Determine the (X, Y) coordinate at the center of the cell enclosing the given text.  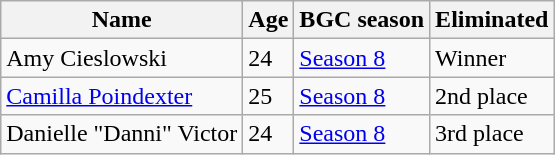
Age (268, 20)
2nd place (492, 96)
3rd place (492, 134)
Name (122, 20)
25 (268, 96)
Camilla Poindexter (122, 96)
BGC season (362, 20)
Danielle "Danni" Victor (122, 134)
Winner (492, 58)
Amy Cieslowski (122, 58)
Eliminated (492, 20)
